From the cell containing the given text, extract its center point as (X, Y) coordinate. 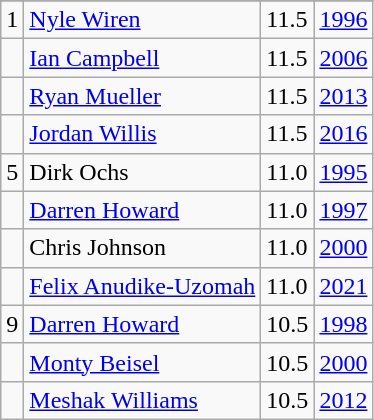
1995 (344, 172)
9 (12, 324)
Meshak Williams (142, 400)
2012 (344, 400)
Ryan Mueller (142, 96)
2013 (344, 96)
Chris Johnson (142, 248)
2021 (344, 286)
Ian Campbell (142, 58)
1997 (344, 210)
Jordan Willis (142, 134)
1996 (344, 20)
1 (12, 20)
Dirk Ochs (142, 172)
1998 (344, 324)
Felix Anudike-Uzomah (142, 286)
5 (12, 172)
2016 (344, 134)
Nyle Wiren (142, 20)
2006 (344, 58)
Monty Beisel (142, 362)
